Determine the (x, y) coordinate at the center of the cell enclosing the given text.  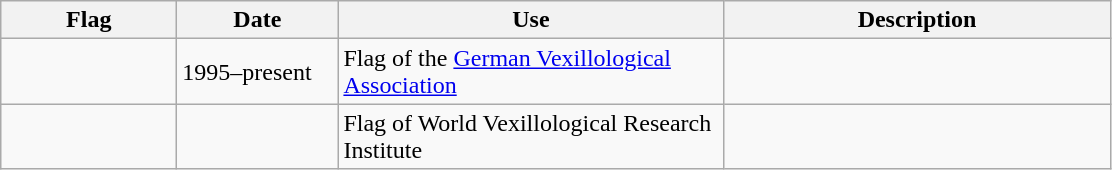
Date (258, 20)
Use (531, 20)
Flag of the German Vexillological Association (531, 72)
Flag (89, 20)
Flag of World Vexillological Research Institute (531, 136)
Description (917, 20)
1995–present (258, 72)
